Extract the [x, y] coordinate from the center of the cell holding the provided text.  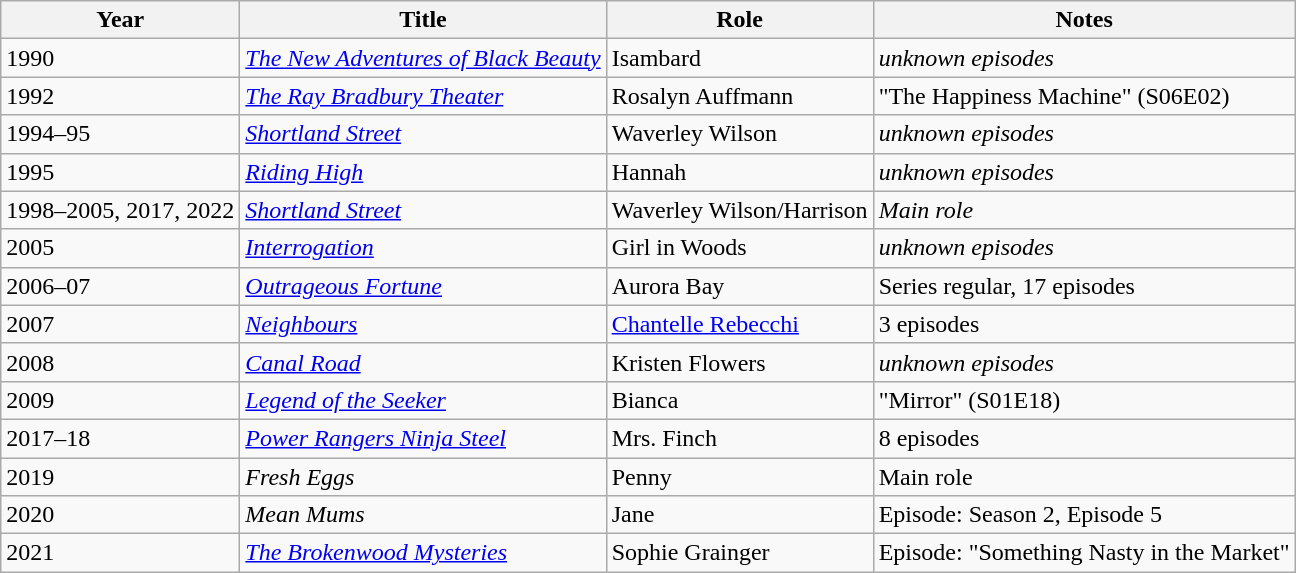
Sophie Grainger [740, 553]
3 episodes [1084, 324]
Girl in Woods [740, 248]
2021 [120, 553]
Waverley Wilson/Harrison [740, 210]
Title [423, 20]
Riding High [423, 172]
Fresh Eggs [423, 477]
Year [120, 20]
2017–18 [120, 438]
2007 [120, 324]
The New Adventures of Black Beauty [423, 58]
2020 [120, 515]
8 episodes [1084, 438]
Episode: "Something Nasty in the Market" [1084, 553]
Waverley Wilson [740, 134]
The Ray Bradbury Theater [423, 96]
1994–95 [120, 134]
Notes [1084, 20]
Outrageous Fortune [423, 286]
2009 [120, 400]
Bianca [740, 400]
Power Rangers Ninja Steel [423, 438]
1992 [120, 96]
"Mirror" (S01E18) [1084, 400]
Neighbours [423, 324]
2005 [120, 248]
Hannah [740, 172]
Chantelle Rebecchi [740, 324]
2019 [120, 477]
1998–2005, 2017, 2022 [120, 210]
Legend of the Seeker [423, 400]
Mean Mums [423, 515]
Penny [740, 477]
Mrs. Finch [740, 438]
Rosalyn Auffmann [740, 96]
Interrogation [423, 248]
Series regular, 17 episodes [1084, 286]
1990 [120, 58]
"The Happiness Machine" (S06E02) [1084, 96]
Jane [740, 515]
Canal Road [423, 362]
1995 [120, 172]
2006–07 [120, 286]
Kristen Flowers [740, 362]
Role [740, 20]
The Brokenwood Mysteries [423, 553]
Isambard [740, 58]
2008 [120, 362]
Aurora Bay [740, 286]
Episode: Season 2, Episode 5 [1084, 515]
